Find where the given text appears and provide that cell's center as [X, Y] coordinate. 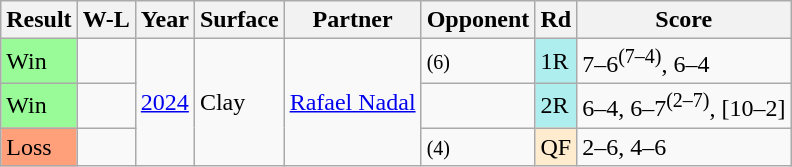
(4) [478, 147]
Score [684, 20]
Result [39, 20]
2–6, 4–6 [684, 147]
1R [556, 62]
Opponent [478, 20]
Clay [239, 102]
Partner [352, 20]
W-L [106, 20]
QF [556, 147]
2R [556, 106]
6–4, 6–7(2–7), [10–2] [684, 106]
Year [164, 20]
Loss [39, 147]
Rafael Nadal [352, 102]
Rd [556, 20]
7–6(7–4), 6–4 [684, 62]
Surface [239, 20]
(6) [478, 62]
2024 [164, 102]
